Find where the given text appears and provide that cell's center as [x, y] coordinate. 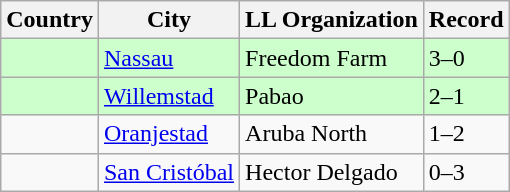
0–3 [466, 172]
Freedom Farm [332, 58]
LL Organization [332, 20]
Country [50, 20]
Pabao [332, 96]
Oranjestad [168, 134]
Aruba North [332, 134]
1–2 [466, 134]
Nassau [168, 58]
San Cristóbal [168, 172]
City [168, 20]
2–1 [466, 96]
Hector Delgado [332, 172]
3–0 [466, 58]
Record [466, 20]
Willemstad [168, 96]
